Find where the given text appears and provide that cell's center as (X, Y) coordinate. 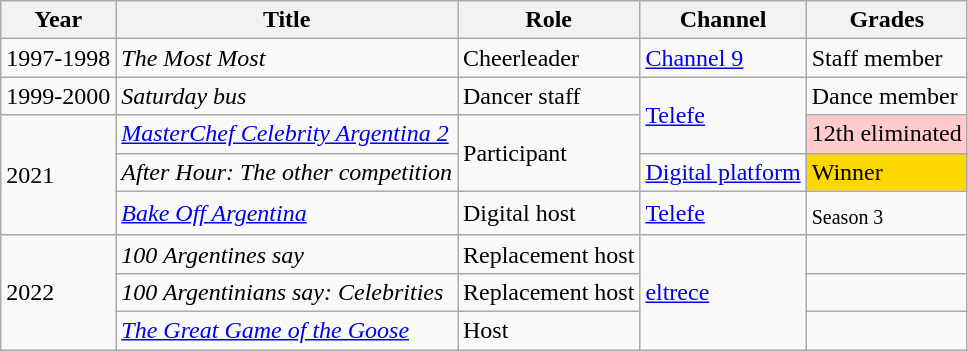
1999-2000 (58, 96)
2022 (58, 292)
MasterChef Celebrity Argentina 2 (287, 134)
Host (549, 331)
Season 3 (886, 213)
Winner (886, 172)
The Most Most (287, 58)
1997-1998 (58, 58)
Dancer staff (549, 96)
Channel 9 (723, 58)
After Hour: The other competition (287, 172)
Dance member (886, 96)
Role (549, 20)
Bake Off Argentina (287, 213)
Digital host (549, 213)
Year (58, 20)
2021 (58, 175)
Channel (723, 20)
Grades (886, 20)
Digital platform (723, 172)
Staff member (886, 58)
Participant (549, 153)
eltrece (723, 292)
The Great Game of the Goose (287, 331)
Title (287, 20)
100 Argentinians say: Celebrities (287, 292)
Cheerleader (549, 58)
12th eliminated (886, 134)
100 Argentines say (287, 254)
Saturday bus (287, 96)
